Search for the cell housing the specified text and yield its [x, y] center coordinate. 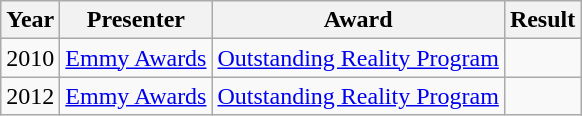
2012 [30, 96]
Award [358, 20]
Result [542, 20]
Year [30, 20]
2010 [30, 58]
Presenter [136, 20]
